Provide the (X, Y) coordinate of the cell's center where the given text is located.  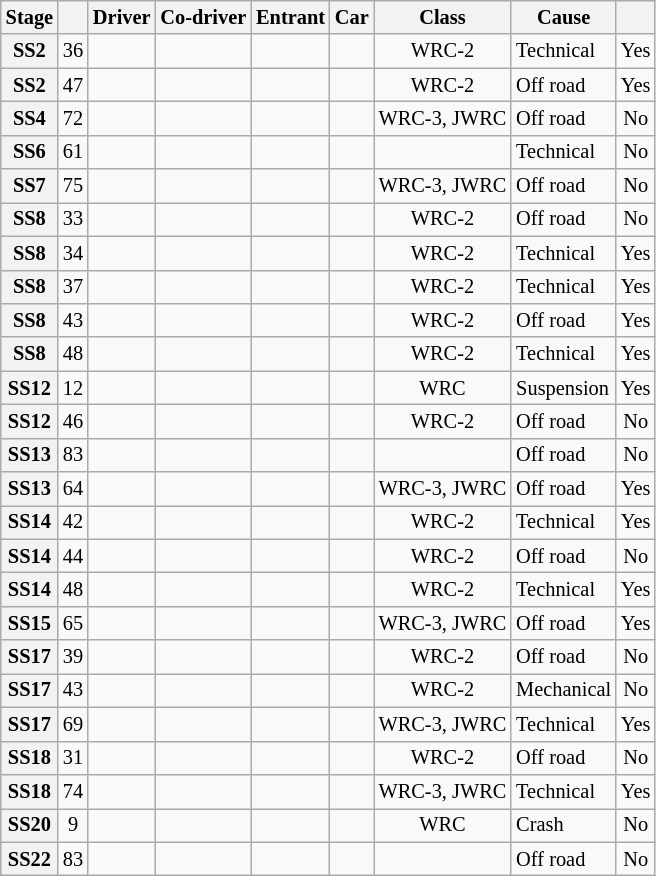
44 (73, 556)
Entrant (290, 17)
Suspension (564, 388)
46 (73, 421)
65 (73, 623)
42 (73, 522)
74 (73, 791)
69 (73, 724)
31 (73, 758)
47 (73, 85)
Crash (564, 825)
SS4 (30, 118)
SS6 (30, 152)
39 (73, 657)
SS7 (30, 186)
Car (352, 17)
SS15 (30, 623)
9 (73, 825)
SS22 (30, 859)
Class (443, 17)
72 (73, 118)
75 (73, 186)
33 (73, 219)
34 (73, 253)
Co-driver (203, 17)
Stage (30, 17)
SS20 (30, 825)
61 (73, 152)
Mechanical (564, 690)
12 (73, 388)
36 (73, 51)
Cause (564, 17)
37 (73, 287)
64 (73, 489)
Driver (122, 17)
